Return [X, Y] of the center of cell containing provided text 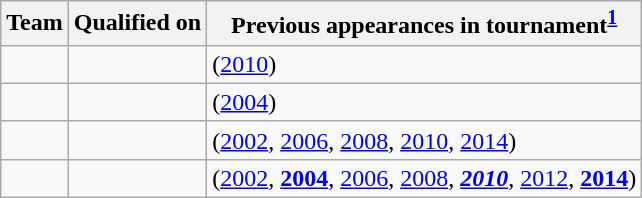
(2002, 2004, 2006, 2008, 2010, 2012, 2014) [424, 178]
Qualified on [137, 24]
(2002, 2006, 2008, 2010, 2014) [424, 140]
Previous appearances in tournament1 [424, 24]
(2004) [424, 102]
Team [35, 24]
(2010) [424, 64]
